Scan for the cell matching the given text and deliver its [X, Y] coordinate at center. 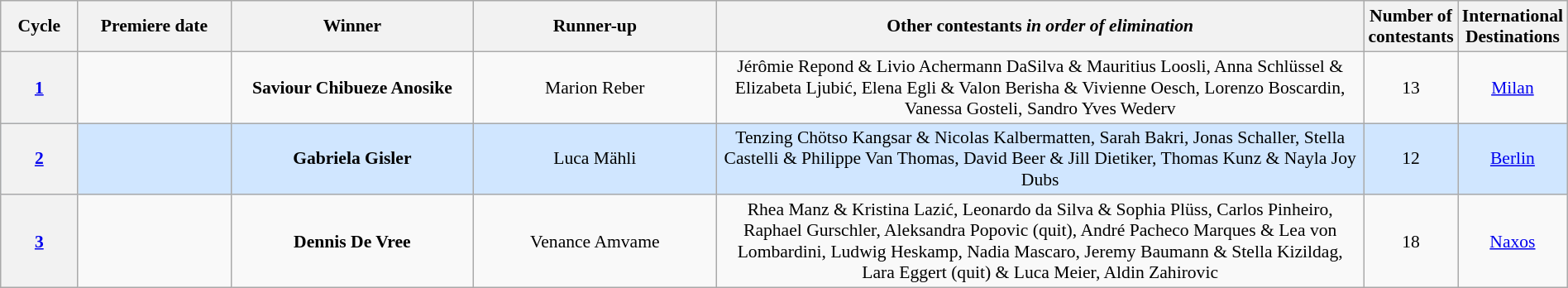
Naxos [1513, 242]
Gabriela Gisler [352, 159]
Milan [1513, 88]
Premiere date [154, 26]
12 [1411, 159]
3 [40, 242]
International Destinations [1513, 26]
Other contestants in order of elimination [1040, 26]
Berlin [1513, 159]
13 [1411, 88]
Luca Mähli [595, 159]
Saviour Chibueze Anosike [352, 88]
2 [40, 159]
Marion Reber [595, 88]
Cycle [40, 26]
1 [40, 88]
Number of contestants [1411, 26]
18 [1411, 242]
Winner [352, 26]
Venance Amvame [595, 242]
Dennis De Vree [352, 242]
Runner-up [595, 26]
